Return the (X, Y) coordinate for the center point of the cell that contains the specified text.  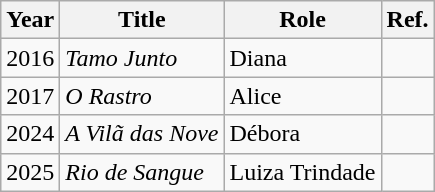
2017 (30, 96)
2016 (30, 58)
Tamo Junto (142, 58)
Rio de Sangue (142, 172)
Role (302, 20)
Luiza Trindade (302, 172)
Alice (302, 96)
2025 (30, 172)
Title (142, 20)
Ref. (408, 20)
Débora (302, 134)
2024 (30, 134)
Year (30, 20)
A Vilã das Nove (142, 134)
Diana (302, 58)
O Rastro (142, 96)
